Capture the cell that displays the provided text and extract its [x, y] central coordinate. 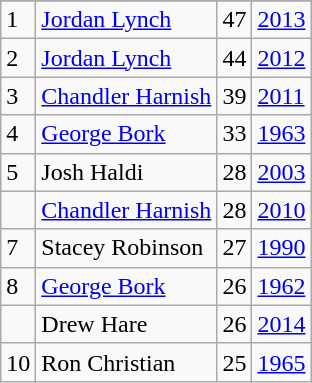
2010 [282, 210]
1990 [282, 248]
Ron Christian [126, 362]
Josh Haldi [126, 172]
3 [18, 96]
2011 [282, 96]
25 [234, 362]
2012 [282, 58]
1965 [282, 362]
10 [18, 362]
1963 [282, 134]
2014 [282, 324]
2003 [282, 172]
47 [234, 20]
39 [234, 96]
4 [18, 134]
Stacey Robinson [126, 248]
2013 [282, 20]
33 [234, 134]
2 [18, 58]
44 [234, 58]
Drew Hare [126, 324]
8 [18, 286]
27 [234, 248]
5 [18, 172]
1 [18, 20]
1962 [282, 286]
7 [18, 248]
